Determine the [X, Y] coordinate at the center of the cell enclosing the given text.  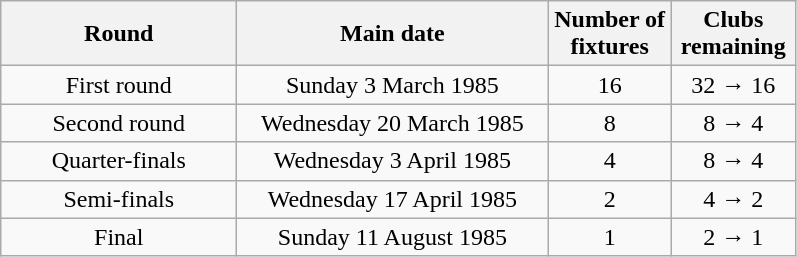
2 [610, 199]
1 [610, 237]
First round [119, 85]
2 → 1 [733, 237]
Clubs remaining [733, 34]
Round [119, 34]
Number of fixtures [610, 34]
Wednesday 17 April 1985 [392, 199]
4 [610, 161]
Quarter-finals [119, 161]
4 → 2 [733, 199]
Sunday 3 March 1985 [392, 85]
Semi-finals [119, 199]
Wednesday 20 March 1985 [392, 123]
Main date [392, 34]
Second round [119, 123]
8 [610, 123]
32 → 16 [733, 85]
16 [610, 85]
Wednesday 3 April 1985 [392, 161]
Final [119, 237]
Sunday 11 August 1985 [392, 237]
